Scan for the cell matching the given text and deliver its (x, y) coordinate at center. 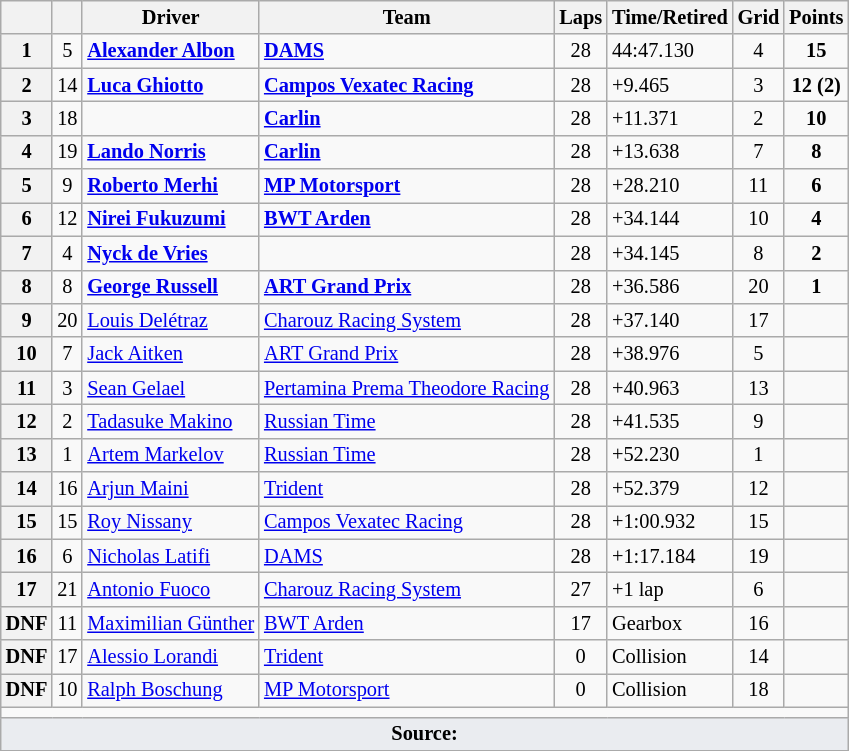
+37.140 (670, 320)
Driver (170, 17)
Louis Delétraz (170, 320)
Points (816, 17)
Luca Ghiotto (170, 85)
George Russell (170, 287)
Tadasuke Makino (170, 421)
+52.379 (670, 489)
+11.371 (670, 118)
+28.210 (670, 186)
Alessio Lorandi (170, 657)
44:47.130 (670, 51)
+38.976 (670, 354)
+1 lap (670, 589)
Roy Nissany (170, 522)
+34.144 (670, 219)
Team (406, 17)
+1:17.184 (670, 556)
21 (67, 589)
Antonio Fuoco (170, 589)
+41.535 (670, 421)
Jack Aitken (170, 354)
12 (2) (816, 85)
Lando Norris (170, 152)
Roberto Merhi (170, 186)
Grid (759, 17)
+40.963 (670, 388)
Alexander Albon (170, 51)
Gearbox (670, 623)
Time/Retired (670, 17)
Nyck de Vries (170, 253)
+1:00.932 (670, 522)
+9.465 (670, 85)
Sean Gelael (170, 388)
Artem Markelov (170, 455)
Maximilian Günther (170, 623)
Nirei Fukuzumi (170, 219)
27 (580, 589)
+13.638 (670, 152)
Pertamina Prema Theodore Racing (406, 388)
Laps (580, 17)
Ralph Boschung (170, 690)
+34.145 (670, 253)
+36.586 (670, 287)
Nicholas Latifi (170, 556)
Arjun Maini (170, 489)
Source: (425, 734)
+52.230 (670, 455)
